Find where the given text appears and provide that cell's center as (X, Y) coordinate. 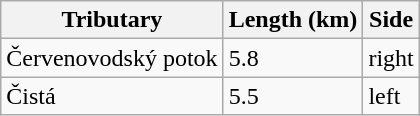
Červenovodský potok (112, 58)
Length (km) (293, 20)
Tributary (112, 20)
right (391, 58)
left (391, 96)
Side (391, 20)
5.8 (293, 58)
Čistá (112, 96)
5.5 (293, 96)
